Pinpoint the cell where the given text exists, returning its [x, y] midpoint coordinate. 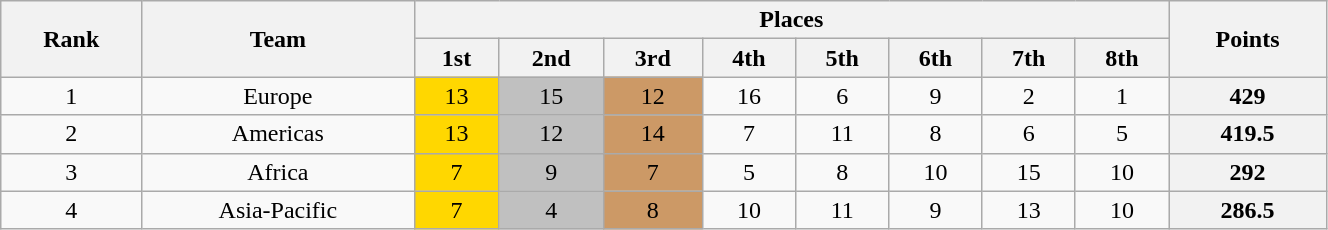
Asia-Pacific [278, 210]
14 [652, 134]
2nd [552, 58]
6th [936, 58]
Points [1248, 39]
Team [278, 39]
286.5 [1248, 210]
5th [842, 58]
Europe [278, 96]
Places [792, 20]
Africa [278, 172]
4th [748, 58]
3rd [652, 58]
419.5 [1248, 134]
292 [1248, 172]
8th [1122, 58]
16 [748, 96]
3 [72, 172]
1st [456, 58]
7th [1028, 58]
429 [1248, 96]
Rank [72, 39]
Americas [278, 134]
